Return the [X, Y] coordinate for the center point of the cell that contains the specified text.  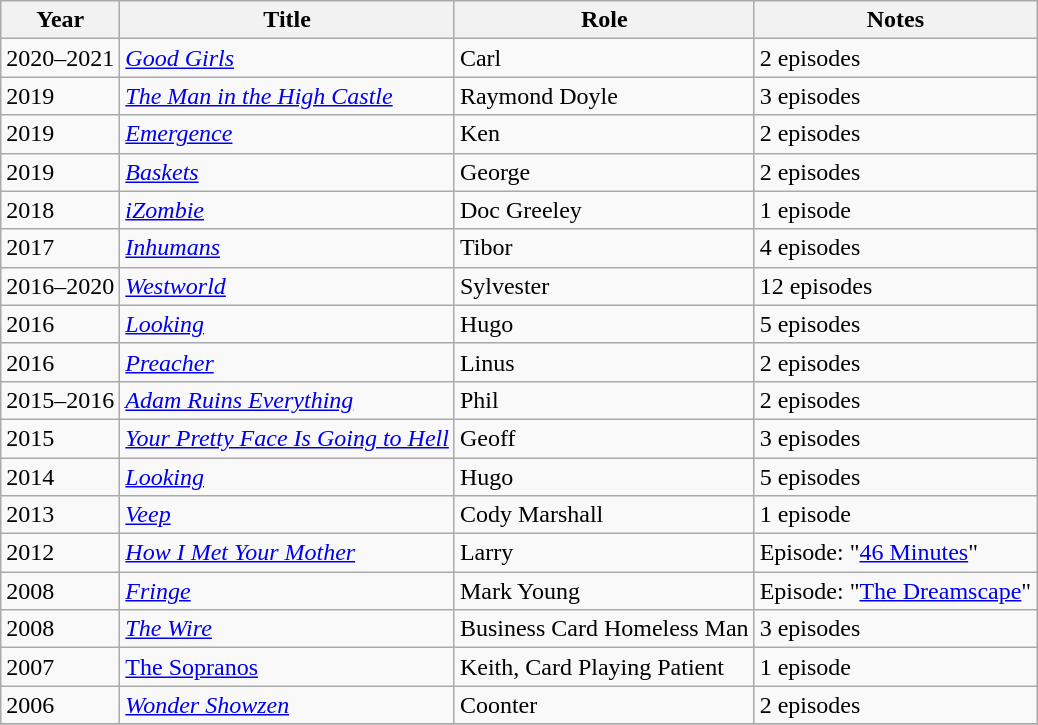
Role [604, 20]
Veep [288, 515]
Preacher [288, 362]
Raymond Doyle [604, 96]
George [604, 172]
Adam Ruins Everything [288, 400]
2007 [60, 667]
12 episodes [896, 286]
Fringe [288, 591]
Doc Greeley [604, 210]
Emergence [288, 134]
Keith, Card Playing Patient [604, 667]
2020–2021 [60, 58]
Baskets [288, 172]
Phil [604, 400]
The Wire [288, 629]
Larry [604, 553]
iZombie [288, 210]
Cody Marshall [604, 515]
2012 [60, 553]
Good Girls [288, 58]
2017 [60, 248]
2016–2020 [60, 286]
2015–2016 [60, 400]
Carl [604, 58]
2014 [60, 477]
Episode: "The Dreamscape" [896, 591]
How I Met Your Mother [288, 553]
Westworld [288, 286]
Coonter [604, 705]
Linus [604, 362]
Episode: "46 Minutes" [896, 553]
Notes [896, 20]
The Man in the High Castle [288, 96]
Inhumans [288, 248]
Year [60, 20]
2015 [60, 438]
Business Card Homeless Man [604, 629]
Your Pretty Face Is Going to Hell [288, 438]
Mark Young [604, 591]
2013 [60, 515]
Wonder Showzen [288, 705]
2006 [60, 705]
Title [288, 20]
The Sopranos [288, 667]
Tibor [604, 248]
4 episodes [896, 248]
2018 [60, 210]
Geoff [604, 438]
Ken [604, 134]
Sylvester [604, 286]
